Identify which cell holds the provided text, then report its [x, y] central coordinate. 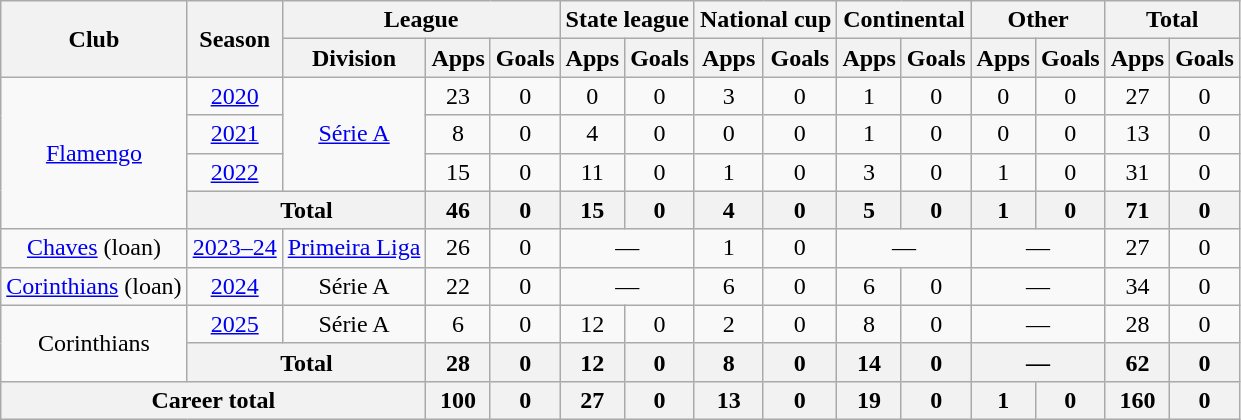
Club [94, 39]
Other [1038, 20]
Flamengo [94, 153]
Corinthians [94, 343]
62 [1137, 362]
League [421, 20]
31 [1137, 172]
11 [592, 172]
Season [234, 39]
2 [728, 324]
2022 [234, 172]
22 [458, 286]
2025 [234, 324]
46 [458, 210]
Career total [214, 400]
19 [869, 400]
160 [1137, 400]
100 [458, 400]
National cup [765, 20]
14 [869, 362]
34 [1137, 286]
Continental [904, 20]
71 [1137, 210]
23 [458, 96]
2024 [234, 286]
Primeira Liga [354, 248]
Chaves (loan) [94, 248]
Division [354, 58]
2020 [234, 96]
State league [627, 20]
26 [458, 248]
2023–24 [234, 248]
Corinthians (loan) [94, 286]
5 [869, 210]
2021 [234, 134]
